Determine the [X, Y] coordinate at the center of the cell enclosing the given text.  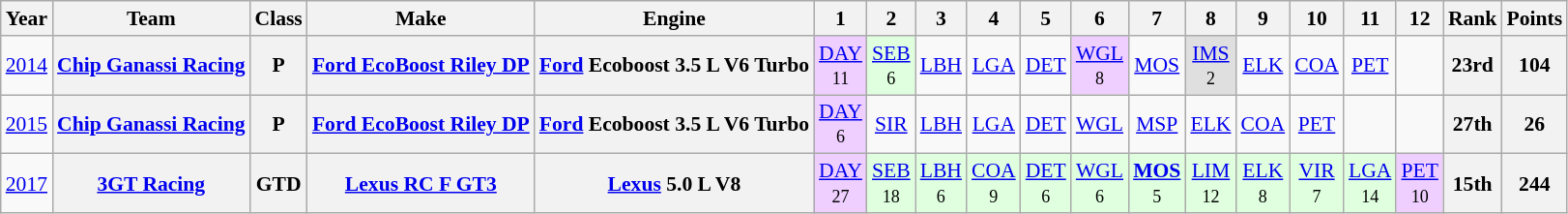
Make [421, 18]
4 [994, 18]
WGL6 [1100, 184]
3GT Racing [151, 184]
GTD [278, 184]
6 [1100, 18]
11 [1370, 18]
Lexus RC F GT3 [421, 184]
12 [1419, 18]
5 [1046, 18]
MOS5 [1156, 184]
PET10 [1419, 184]
8 [1210, 18]
27th [1473, 124]
LGA14 [1370, 184]
Rank [1473, 18]
15th [1473, 184]
2017 [27, 184]
2 [891, 18]
10 [1317, 18]
Team [151, 18]
3 [942, 18]
DET6 [1046, 184]
DAY27 [841, 184]
23rd [1473, 66]
LIM12 [1210, 184]
COA9 [994, 184]
SIR [891, 124]
2015 [27, 124]
WGL [1100, 124]
Lexus 5.0 L V8 [675, 184]
Engine [675, 18]
DAY6 [841, 124]
2014 [27, 66]
1 [841, 18]
IMS2 [1210, 66]
Year [27, 18]
7 [1156, 18]
MOS [1156, 66]
26 [1534, 124]
SEB6 [891, 66]
ELK8 [1263, 184]
DAY11 [841, 66]
SEB18 [891, 184]
WGL8 [1100, 66]
MSP [1156, 124]
LBH6 [942, 184]
104 [1534, 66]
Points [1534, 18]
Class [278, 18]
244 [1534, 184]
9 [1263, 18]
VIR7 [1317, 184]
